Provide the (x, y) coordinate of the cell's center where the given text is located.  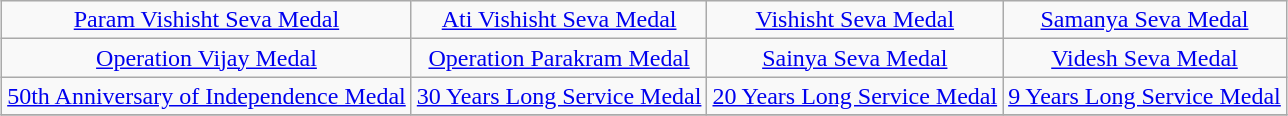
Param Vishisht Seva Medal (207, 20)
Ati Vishisht Seva Medal (559, 20)
Samanya Seva Medal (1145, 20)
Operation Vijay Medal (207, 58)
20 Years Long Service Medal (855, 96)
Sainya Seva Medal (855, 58)
Operation Parakram Medal (559, 58)
30 Years Long Service Medal (559, 96)
50th Anniversary of Independence Medal (207, 96)
Vishisht Seva Medal (855, 20)
Videsh Seva Medal (1145, 58)
9 Years Long Service Medal (1145, 96)
